Provide the [X, Y] coordinate of the cell's center where the given text is located.  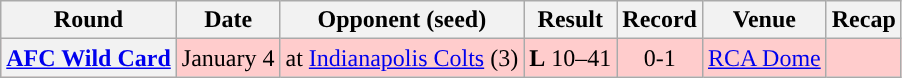
RCA Dome [764, 58]
Date [228, 20]
Result [570, 20]
Record [660, 20]
Opponent (seed) [402, 20]
Venue [764, 20]
Recap [864, 20]
AFC Wild Card [89, 58]
0-1 [660, 58]
at Indianapolis Colts (3) [402, 58]
January 4 [228, 58]
Round [89, 20]
L 10–41 [570, 58]
